Search for the cell housing the specified text and yield its [X, Y] center coordinate. 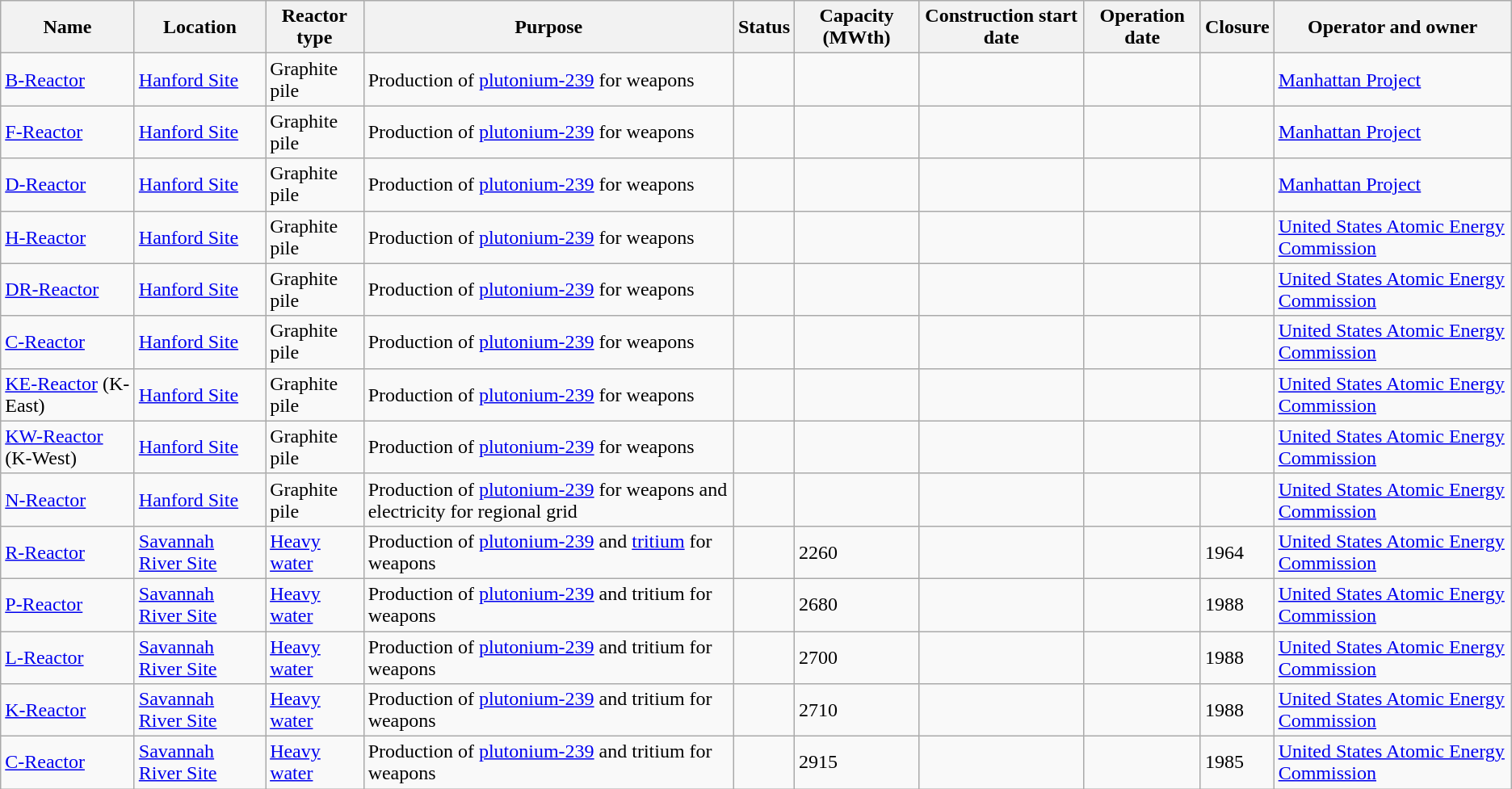
2915 [857, 762]
B-Reactor [68, 79]
R-Reactor [68, 552]
K-Reactor [68, 711]
Production of plutonium-239 for weapons and electricity for regional grid [548, 499]
2700 [857, 657]
Reactor type [315, 27]
Construction start date [1001, 27]
KE-Reactor (K-East) [68, 394]
P-Reactor [68, 604]
H-Reactor [68, 237]
2260 [857, 552]
Location [199, 27]
F-Reactor [68, 132]
Operator and owner [1392, 27]
N-Reactor [68, 499]
DR-Reactor [68, 289]
Capacity (MWth) [857, 27]
D-Reactor [68, 184]
L-Reactor [68, 657]
Purpose [548, 27]
Closure [1237, 27]
2680 [857, 604]
2710 [857, 711]
Operation date [1142, 27]
1964 [1237, 552]
Status [764, 27]
1985 [1237, 762]
Name [68, 27]
KW-Reactor (K-West) [68, 447]
